Identify which cell holds the provided text, then report its [x, y] central coordinate. 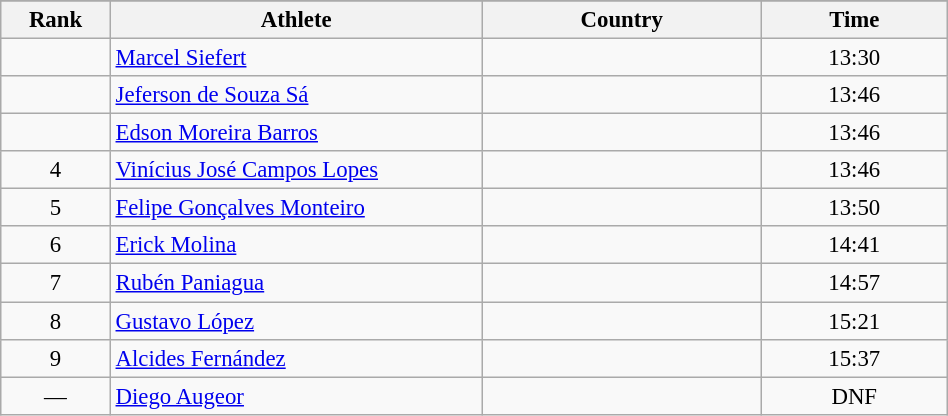
Gustavo López [296, 321]
— [56, 396]
14:41 [854, 245]
13:30 [854, 58]
4 [56, 170]
Erick Molina [296, 245]
6 [56, 245]
Alcides Fernández [296, 358]
13:50 [854, 208]
Jeferson de Souza Sá [296, 95]
7 [56, 283]
Edson Moreira Barros [296, 133]
Time [854, 20]
Rank [56, 20]
DNF [854, 396]
Felipe Gonçalves Monteiro [296, 208]
5 [56, 208]
Athlete [296, 20]
Marcel Siefert [296, 58]
9 [56, 358]
14:57 [854, 283]
15:37 [854, 358]
Rubén Paniagua [296, 283]
Diego Augeor [296, 396]
Country [622, 20]
Vinícius José Campos Lopes [296, 170]
15:21 [854, 321]
8 [56, 321]
